Detect which cell encompasses the target text, then output its (X, Y) center coordinate. 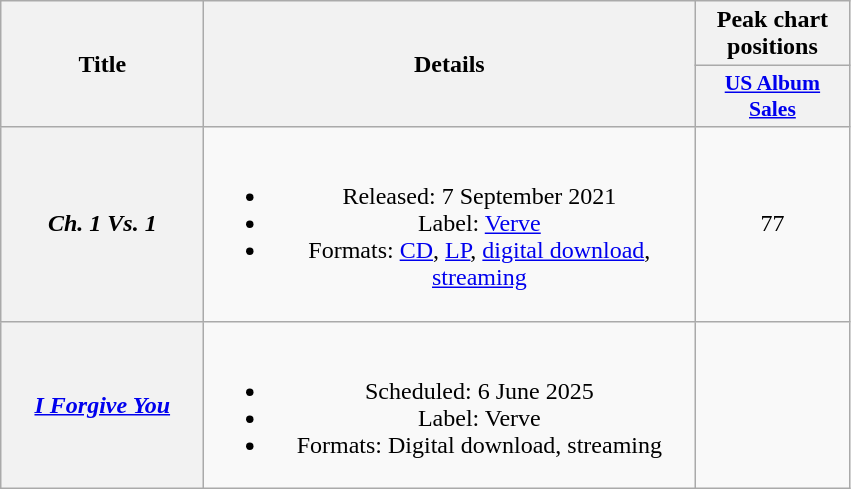
Peak chart positions (772, 34)
Released: 7 September 2021Label: VerveFormats: CD, LP, digital download, streaming (450, 224)
Scheduled: 6 June 2025Label: VerveFormats: Digital download, streaming (450, 404)
Details (450, 64)
US Album Sales (772, 96)
I Forgive You (102, 404)
Title (102, 64)
Ch. 1 Vs. 1 (102, 224)
77 (772, 224)
